Return [x, y] of the center of cell containing provided text 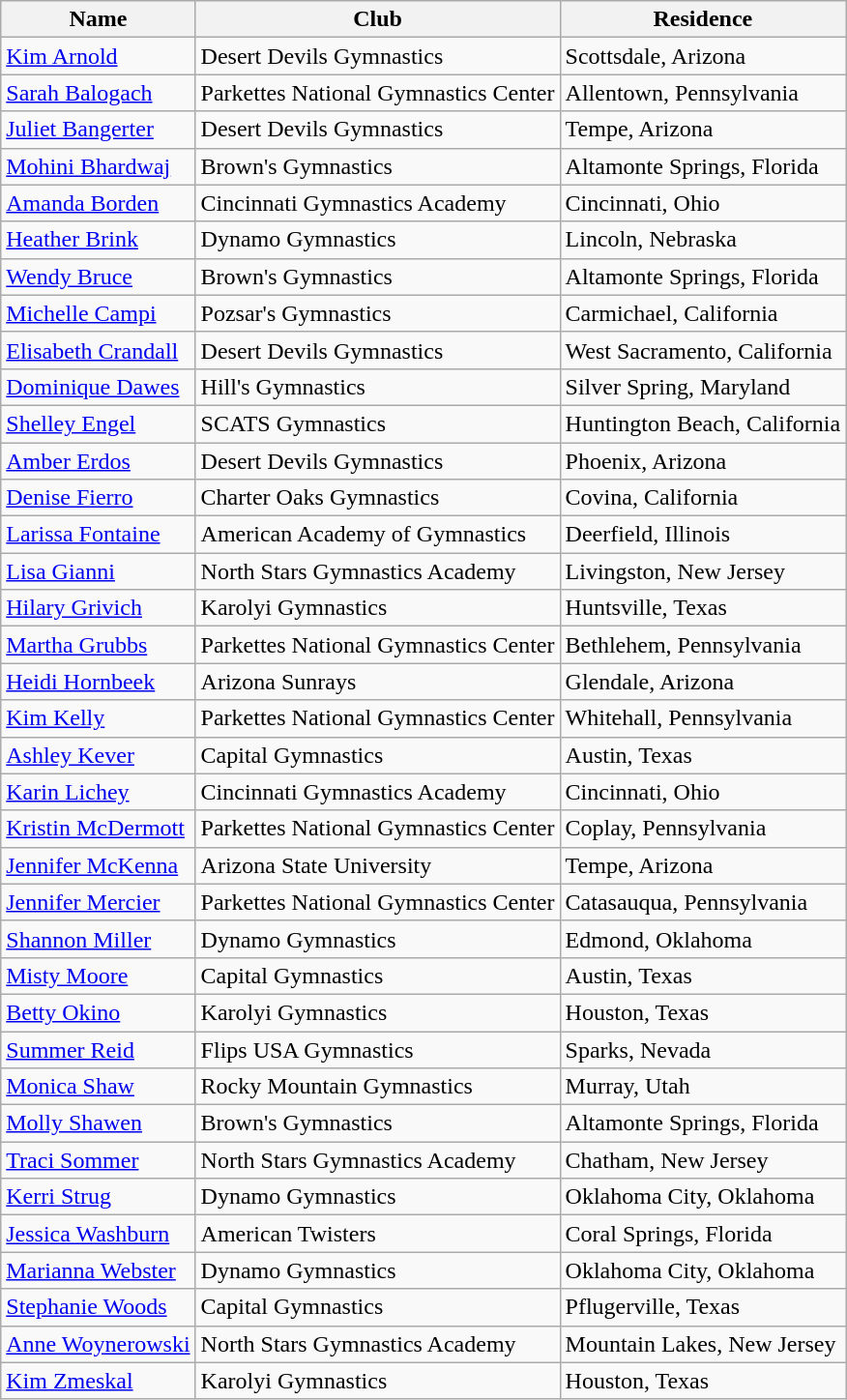
Edmond, Oklahoma [703, 939]
Anne Woynerowski [99, 1344]
Shelley Engel [99, 423]
Rocky Mountain Gymnastics [377, 1087]
Coral Springs, Florida [703, 1234]
Stephanie Woods [99, 1307]
Chatham, New Jersey [703, 1160]
Wendy Bruce [99, 277]
Monica Shaw [99, 1087]
Juliet Bangerter [99, 130]
Hilary Grivich [99, 608]
Huntington Beach, California [703, 423]
Amber Erdos [99, 461]
Betty Okino [99, 1012]
Jennifer Mercier [99, 902]
Mohini Bhardwaj [99, 166]
Coplay, Pennsylvania [703, 829]
Misty Moore [99, 976]
Heather Brink [99, 240]
Huntsville, Texas [703, 608]
Shannon Miller [99, 939]
Charter Oaks Gymnastics [377, 498]
Dominique Dawes [99, 387]
Club [377, 19]
Kim Kelly [99, 718]
Arizona Sunrays [377, 682]
Livingston, New Jersey [703, 571]
Carmichael, California [703, 313]
West Sacramento, California [703, 350]
Heidi Hornbeek [99, 682]
Molly Shawen [99, 1123]
Whitehall, Pennsylvania [703, 718]
American Twisters [377, 1234]
Bethlehem, Pennsylvania [703, 645]
Kristin McDermott [99, 829]
Glendale, Arizona [703, 682]
Covina, California [703, 498]
Summer Reid [99, 1049]
Murray, Utah [703, 1087]
Kim Arnold [99, 56]
Karin Lichey [99, 792]
Amanda Borden [99, 203]
Allentown, Pennsylvania [703, 93]
Pozsar's Gymnastics [377, 313]
American Academy of Gymnastics [377, 535]
Lincoln, Nebraska [703, 240]
Hill's Gymnastics [377, 387]
Marianna Webster [99, 1270]
Arizona State University [377, 865]
Jessica Washburn [99, 1234]
Sarah Balogach [99, 93]
Sparks, Nevada [703, 1049]
Ashley Kever [99, 755]
Flips USA Gymnastics [377, 1049]
Mountain Lakes, New Jersey [703, 1344]
Lisa Gianni [99, 571]
Phoenix, Arizona [703, 461]
Scottsdale, Arizona [703, 56]
Michelle Campi [99, 313]
Silver Spring, Maryland [703, 387]
Pflugerville, Texas [703, 1307]
Kerri Strug [99, 1197]
Martha Grubbs [99, 645]
Kim Zmeskal [99, 1381]
Residence [703, 19]
Name [99, 19]
Traci Sommer [99, 1160]
Deerfield, Illinois [703, 535]
Denise Fierro [99, 498]
Larissa Fontaine [99, 535]
SCATS Gymnastics [377, 423]
Elisabeth Crandall [99, 350]
Catasauqua, Pennsylvania [703, 902]
Jennifer McKenna [99, 865]
